Capture the cell that displays the provided text and extract its [X, Y] central coordinate. 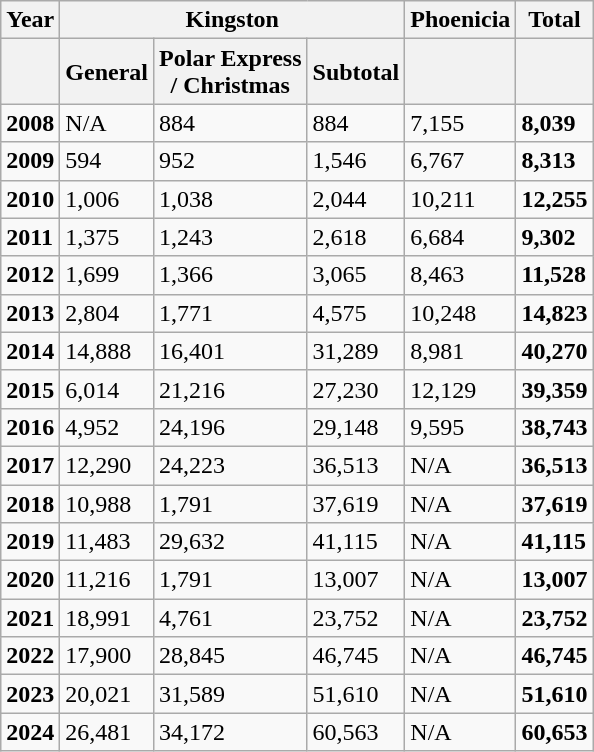
6,014 [107, 389]
34,172 [231, 732]
12,129 [460, 389]
24,196 [231, 427]
27,230 [356, 389]
2024 [30, 732]
14,823 [554, 313]
6,684 [460, 237]
9,595 [460, 427]
1,375 [107, 237]
7,155 [460, 123]
1,546 [356, 161]
2009 [30, 161]
31,589 [231, 694]
Subtotal [356, 72]
31,289 [356, 351]
11,528 [554, 275]
21,216 [231, 389]
Total [554, 20]
8,463 [460, 275]
10,988 [107, 503]
10,248 [460, 313]
2,044 [356, 199]
Year [30, 20]
2017 [30, 465]
4,761 [231, 618]
14,888 [107, 351]
8,313 [554, 161]
2008 [30, 123]
16,401 [231, 351]
2021 [30, 618]
8,039 [554, 123]
3,065 [356, 275]
4,575 [356, 313]
2,804 [107, 313]
2,618 [356, 237]
2020 [30, 580]
1,699 [107, 275]
2014 [30, 351]
1,771 [231, 313]
2011 [30, 237]
39,359 [554, 389]
12,255 [554, 199]
4,952 [107, 427]
General [107, 72]
10,211 [460, 199]
952 [231, 161]
2022 [30, 656]
29,632 [231, 542]
38,743 [554, 427]
12,290 [107, 465]
2023 [30, 694]
Polar Express/ Christmas [231, 72]
6,767 [460, 161]
18,991 [107, 618]
11,216 [107, 580]
60,653 [554, 732]
20,021 [107, 694]
2015 [30, 389]
Phoenicia [460, 20]
Kingston [232, 20]
2019 [30, 542]
29,148 [356, 427]
8,981 [460, 351]
1,006 [107, 199]
11,483 [107, 542]
9,302 [554, 237]
2012 [30, 275]
1,243 [231, 237]
594 [107, 161]
26,481 [107, 732]
40,270 [554, 351]
2013 [30, 313]
2018 [30, 503]
24,223 [231, 465]
1,366 [231, 275]
2010 [30, 199]
28,845 [231, 656]
17,900 [107, 656]
2016 [30, 427]
1,038 [231, 199]
60,563 [356, 732]
